Capture the cell that displays the provided text and extract its (x, y) central coordinate. 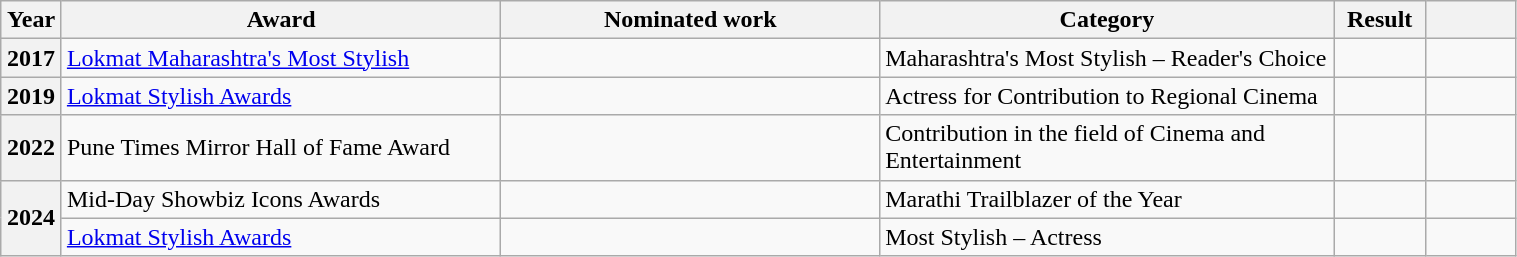
Actress for Contribution to Regional Cinema (1108, 96)
Most Stylish – Actress (1108, 237)
Nominated work (690, 20)
Year (32, 20)
Category (1108, 20)
Mid-Day Showbiz Icons Awards (280, 199)
2019 (32, 96)
Award (280, 20)
2024 (32, 218)
Contribution in the field of Cinema and Entertainment (1108, 148)
Pune Times Mirror Hall of Fame Award (280, 148)
Lokmat Maharashtra's Most Stylish (280, 58)
2017 (32, 58)
2022 (32, 148)
Maharashtra's Most Stylish – Reader's Choice (1108, 58)
Marathi Trailblazer of the Year (1108, 199)
Result (1380, 20)
